Detect which cell encompasses the target text, then output its [X, Y] center coordinate. 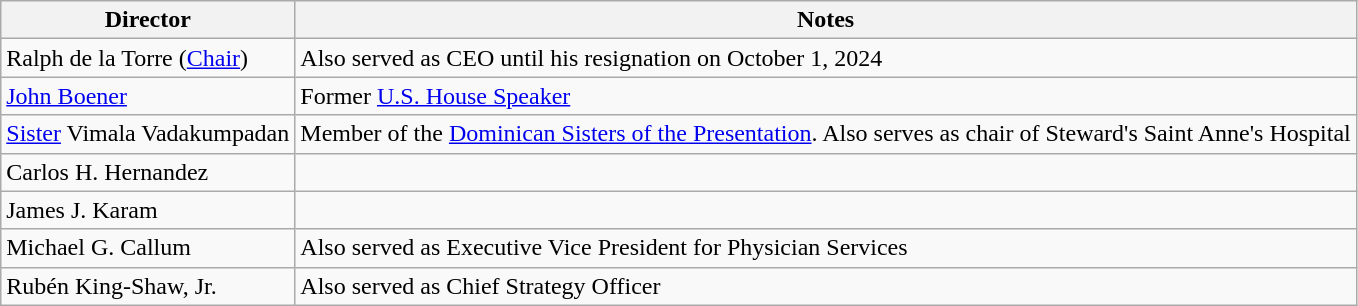
James J. Karam [148, 210]
Director [148, 20]
Rubén King-Shaw, Jr. [148, 286]
John Boener [148, 96]
Also served as CEO until his resignation on October 1, 2024 [826, 58]
Carlos H. Hernandez [148, 172]
Former U.S. House Speaker [826, 96]
Member of the Dominican Sisters of the Presentation. Also serves as chair of Steward's Saint Anne's Hospital [826, 134]
Michael G. Callum [148, 248]
Also served as Executive Vice President for Physician Services [826, 248]
Sister Vimala Vadakumpadan [148, 134]
Notes [826, 20]
Also served as Chief Strategy Officer [826, 286]
Ralph de la Torre (Chair) [148, 58]
